Return [x, y] of the center of cell containing provided text 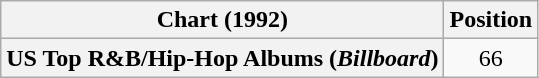
Chart (1992) [222, 20]
US Top R&B/Hip-Hop Albums (Billboard) [222, 58]
Position [491, 20]
66 [491, 58]
